Identify which cell holds the provided text, then report its (X, Y) central coordinate. 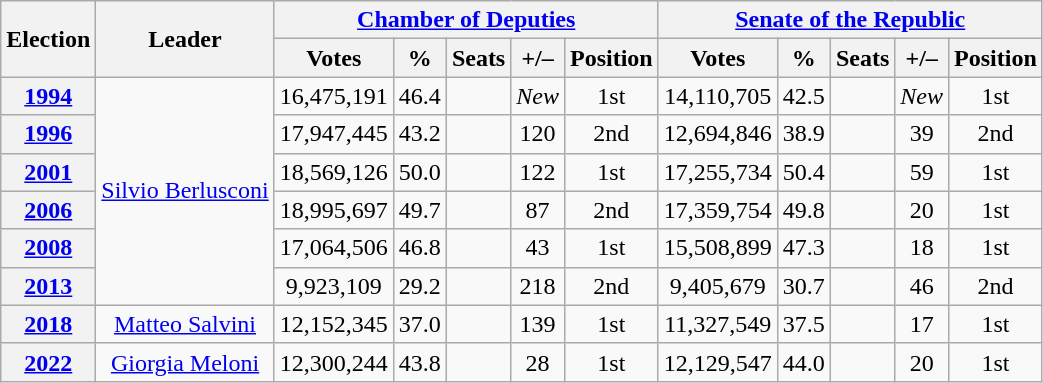
1996 (48, 134)
2006 (48, 210)
49.8 (804, 210)
Silvio Berlusconi (185, 191)
29.2 (420, 286)
37.0 (420, 324)
59 (922, 172)
37.5 (804, 324)
2018 (48, 324)
Matteo Salvini (185, 324)
2022 (48, 362)
12,300,244 (334, 362)
17,255,734 (718, 172)
46.4 (420, 96)
43.8 (420, 362)
11,327,549 (718, 324)
18,569,126 (334, 172)
18 (922, 248)
139 (538, 324)
38.9 (804, 134)
39 (922, 134)
9,923,109 (334, 286)
218 (538, 286)
50.4 (804, 172)
44.0 (804, 362)
Senate of the Republic (850, 20)
14,110,705 (718, 96)
42.5 (804, 96)
12,152,345 (334, 324)
50.0 (420, 172)
Chamber of Deputies (466, 20)
Giorgia Meloni (185, 362)
12,129,547 (718, 362)
28 (538, 362)
43.2 (420, 134)
2008 (48, 248)
46.8 (420, 248)
47.3 (804, 248)
2001 (48, 172)
17,947,445 (334, 134)
46 (922, 286)
12,694,846 (718, 134)
Election (48, 39)
18,995,697 (334, 210)
16,475,191 (334, 96)
122 (538, 172)
120 (538, 134)
9,405,679 (718, 286)
87 (538, 210)
2013 (48, 286)
17,359,754 (718, 210)
1994 (48, 96)
17 (922, 324)
Leader (185, 39)
49.7 (420, 210)
30.7 (804, 286)
43 (538, 248)
17,064,506 (334, 248)
15,508,899 (718, 248)
